Scan for the cell matching the given text and deliver its [x, y] coordinate at center. 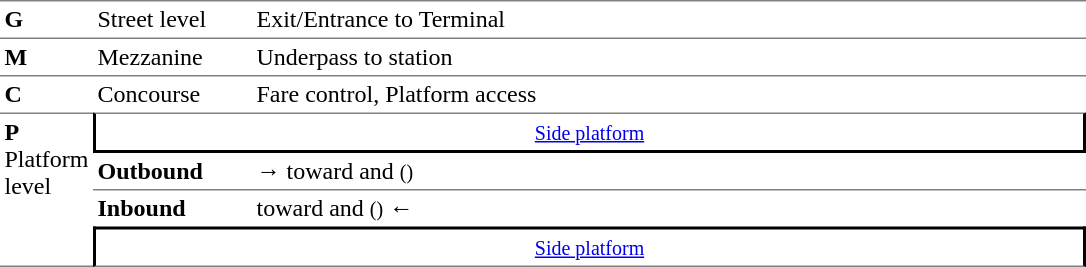
Inbound [172, 208]
→ toward and () [669, 172]
toward and () ← [669, 208]
PPlatform level [46, 189]
Fare control, Platform access [669, 94]
Outbound [172, 172]
Underpass to station [669, 57]
Street level [172, 19]
Mezzanine [172, 57]
Exit/Entrance to Terminal [669, 19]
M [46, 57]
G [46, 19]
C [46, 94]
Concourse [172, 94]
